Scan for the cell matching the given text and deliver its (X, Y) coordinate at center. 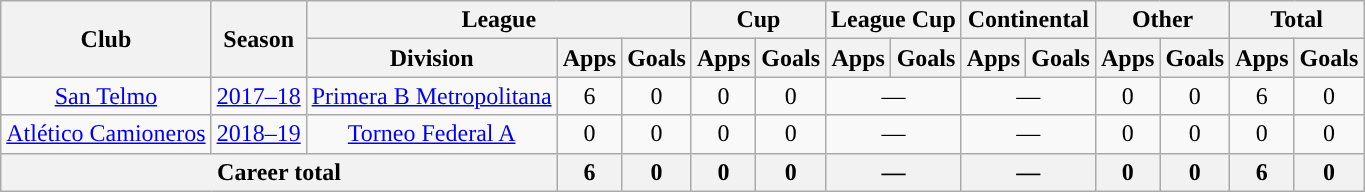
Cup (758, 20)
Season (258, 39)
San Telmo (106, 96)
Other (1162, 20)
Torneo Federal A (432, 134)
Career total (279, 172)
Club (106, 39)
Division (432, 58)
2017–18 (258, 96)
Total (1297, 20)
Atlético Camioneros (106, 134)
League Cup (894, 20)
League (498, 20)
2018–19 (258, 134)
Primera B Metropolitana (432, 96)
Continental (1028, 20)
